Scan for the cell matching the given text and deliver its (x, y) coordinate at center. 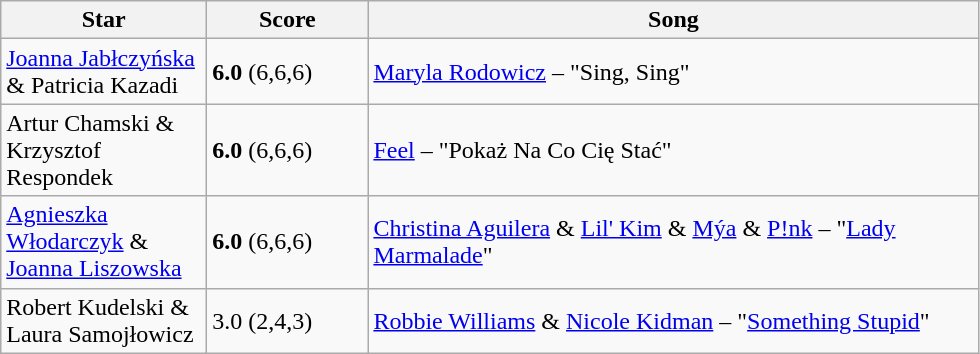
Robert Kudelski & Laura Samojłowicz (104, 320)
Agnieszka Włodarczyk & Joanna Liszowska (104, 242)
Feel – "Pokaż Na Co Cię Stać" (674, 150)
Maryla Rodowicz – "Sing, Sing" (674, 72)
Robbie Williams & Nicole Kidman – "Something Stupid" (674, 320)
3.0 (2,4,3) (288, 320)
Star (104, 20)
Christina Aguilera & Lil' Kim & Mýa & P!nk – "Lady Marmalade" (674, 242)
Joanna Jabłczyńska & Patricia Kazadi (104, 72)
Score (288, 20)
Song (674, 20)
Artur Chamski & Krzysztof Respondek (104, 150)
